Scan for the cell matching the given text and deliver its (x, y) coordinate at center. 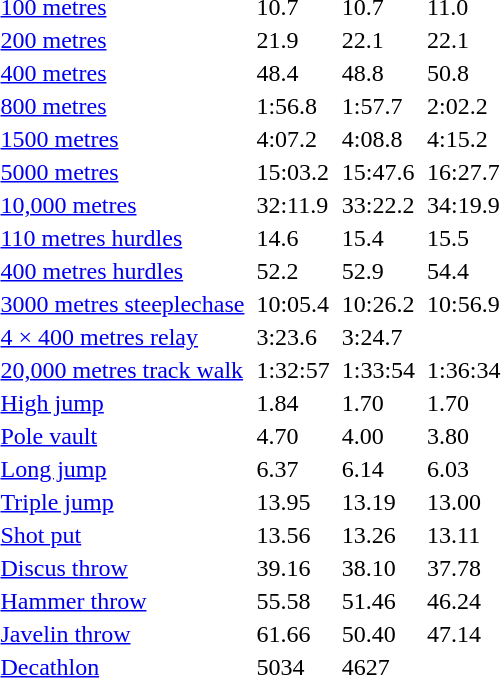
39.16 (293, 568)
1:57.7 (378, 106)
1.70 (378, 403)
13.19 (378, 502)
15:03.2 (293, 172)
48.4 (293, 73)
1:33:54 (378, 370)
32:11.9 (293, 205)
4:08.8 (378, 139)
13.95 (293, 502)
13.56 (293, 535)
4.00 (378, 436)
1.84 (293, 403)
4:07.2 (293, 139)
52.9 (378, 271)
10:26.2 (378, 304)
6.14 (378, 469)
13.26 (378, 535)
55.58 (293, 601)
15.4 (378, 238)
52.2 (293, 271)
15:47.6 (378, 172)
61.66 (293, 634)
1:56.8 (293, 106)
14.6 (293, 238)
22.1 (378, 40)
1:32:57 (293, 370)
38.10 (378, 568)
10:05.4 (293, 304)
4.70 (293, 436)
3:24.7 (378, 337)
6.37 (293, 469)
48.8 (378, 73)
51.46 (378, 601)
3:23.6 (293, 337)
50.40 (378, 634)
33:22.2 (378, 205)
21.9 (293, 40)
